Return (x, y) of the center of cell containing provided text 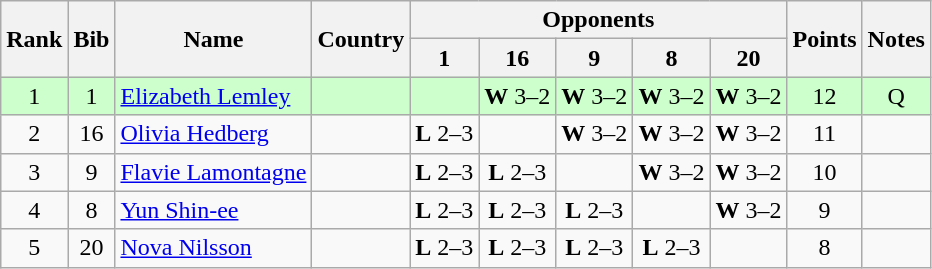
10 (824, 172)
3 (34, 172)
Elizabeth Lemley (214, 96)
11 (824, 134)
Opponents (598, 20)
Bib (92, 39)
Olivia Hedberg (214, 134)
Notes (896, 39)
Points (824, 39)
Yun Shin-ee (214, 210)
Q (896, 96)
Rank (34, 39)
Nova Nilsson (214, 248)
Flavie Lamontagne (214, 172)
Name (214, 39)
Country (361, 39)
2 (34, 134)
5 (34, 248)
12 (824, 96)
4 (34, 210)
